Return the [X, Y] coordinate for the center point of the cell that contains the specified text.  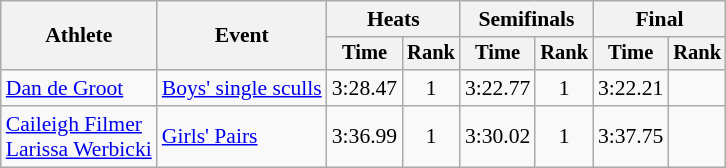
Caileigh FilmerLarissa Werbicki [79, 136]
Final [660, 19]
Boys' single sculls [242, 88]
3:22.77 [498, 88]
Event [242, 36]
Semifinals [526, 19]
Dan de Groot [79, 88]
Girls' Pairs [242, 136]
3:30.02 [498, 136]
3:36.99 [364, 136]
3:22.21 [630, 88]
Athlete [79, 36]
Heats [394, 19]
3:28.47 [364, 88]
3:37.75 [630, 136]
